Pinpoint the cell where the given text exists, returning its (X, Y) midpoint coordinate. 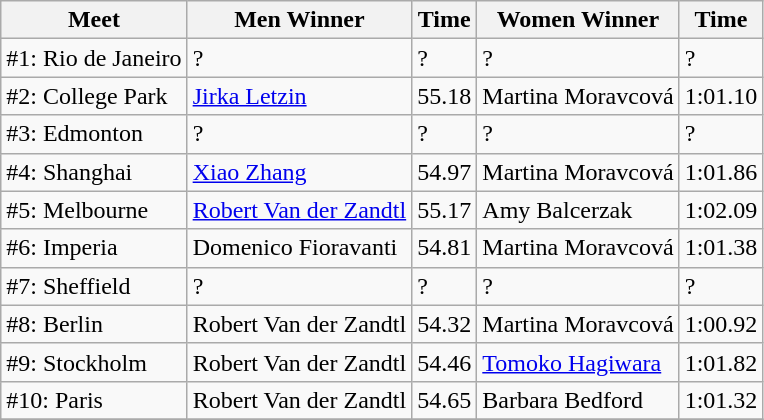
1:02.09 (721, 210)
#7: Sheffield (94, 286)
#9: Stockholm (94, 362)
54.97 (444, 172)
Amy Balcerzak (578, 210)
#2: College Park (94, 96)
1:01.82 (721, 362)
Men Winner (300, 20)
Jirka Letzin (300, 96)
#4: Shanghai (94, 172)
Barbara Bedford (578, 400)
Women Winner (578, 20)
Tomoko Hagiwara (578, 362)
1:01.10 (721, 96)
#10: Paris (94, 400)
54.46 (444, 362)
55.17 (444, 210)
1:01.32 (721, 400)
#6: Imperia (94, 248)
Domenico Fioravanti (300, 248)
#1: Rio de Janeiro (94, 58)
55.18 (444, 96)
Xiao Zhang (300, 172)
1:01.38 (721, 248)
Meet (94, 20)
#8: Berlin (94, 324)
#5: Melbourne (94, 210)
54.32 (444, 324)
#3: Edmonton (94, 134)
54.65 (444, 400)
54.81 (444, 248)
1:00.92 (721, 324)
1:01.86 (721, 172)
